From the cell containing the given text, extract its center point as (X, Y) coordinate. 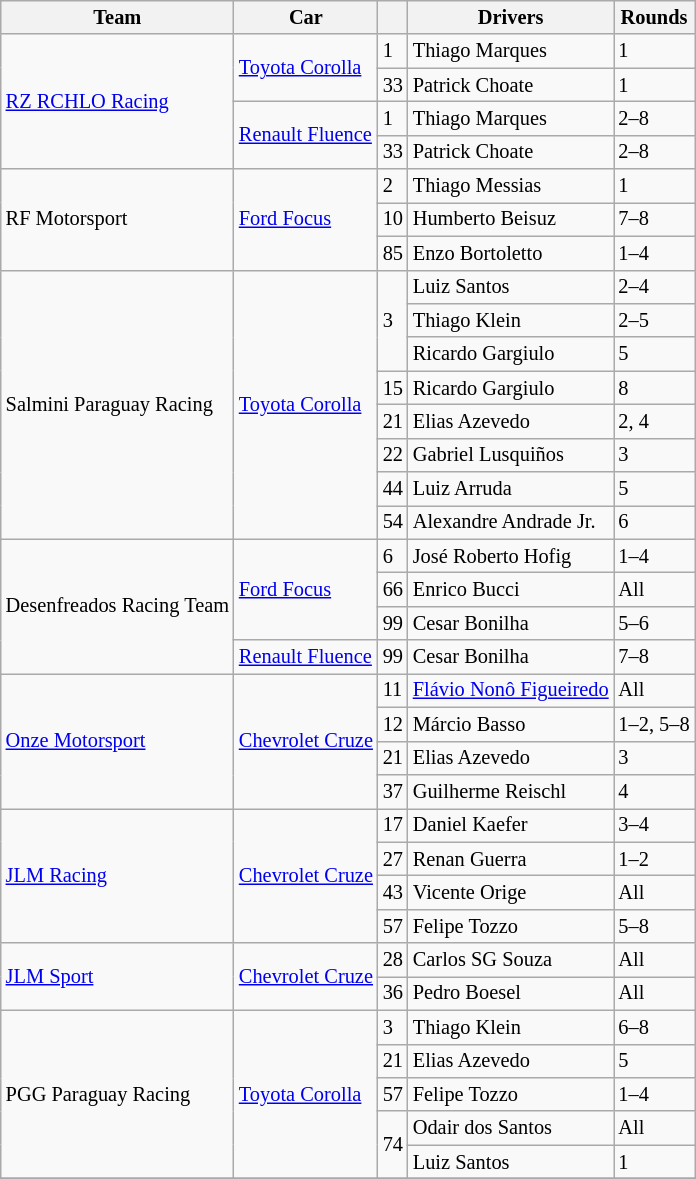
2, 4 (654, 421)
4 (654, 791)
22 (393, 455)
28 (393, 960)
Márcio Basso (511, 724)
10 (393, 219)
Pedro Boesel (511, 993)
Desenfreados Racing Team (118, 606)
Thiago Messias (511, 186)
Flávio Nonô Figueiredo (511, 690)
Renan Guerra (511, 859)
JLM Sport (118, 976)
5–8 (654, 926)
27 (393, 859)
Vicente Orige (511, 892)
37 (393, 791)
2–4 (654, 287)
43 (393, 892)
1–2 (654, 859)
66 (393, 589)
Drivers (511, 17)
Guilherme Reischl (511, 791)
36 (393, 993)
8 (654, 388)
2 (393, 186)
Car (306, 17)
Daniel Kaefer (511, 825)
Humberto Beisuz (511, 219)
JLM Racing (118, 876)
Luiz Arruda (511, 489)
15 (393, 388)
Onze Motorsport (118, 740)
74 (393, 1144)
85 (393, 253)
Team (118, 17)
5–6 (654, 623)
44 (393, 489)
1–2, 5–8 (654, 724)
Salmini Paraguay Racing (118, 404)
Carlos SG Souza (511, 960)
54 (393, 522)
17 (393, 825)
Alexandre Andrade Jr. (511, 522)
Gabriel Lusquiños (511, 455)
6–8 (654, 1027)
RZ RCHLO Racing (118, 102)
3–4 (654, 825)
Enrico Bucci (511, 589)
Rounds (654, 17)
PGG Paraguay Racing (118, 1094)
José Roberto Hofig (511, 556)
11 (393, 690)
Odair dos Santos (511, 1128)
12 (393, 724)
2–5 (654, 320)
RF Motorsport (118, 220)
Enzo Bortoletto (511, 253)
